Provide the (x, y) coordinate of the cell's center where the given text is located.  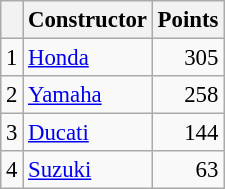
Suzuki (88, 170)
1 (12, 58)
3 (12, 133)
Constructor (88, 20)
Ducati (88, 133)
258 (188, 95)
144 (188, 133)
Yamaha (88, 95)
4 (12, 170)
Honda (88, 58)
2 (12, 95)
Points (188, 20)
63 (188, 170)
305 (188, 58)
